For the text-containing cell, return its midpoint in (X, Y) coordinate format. 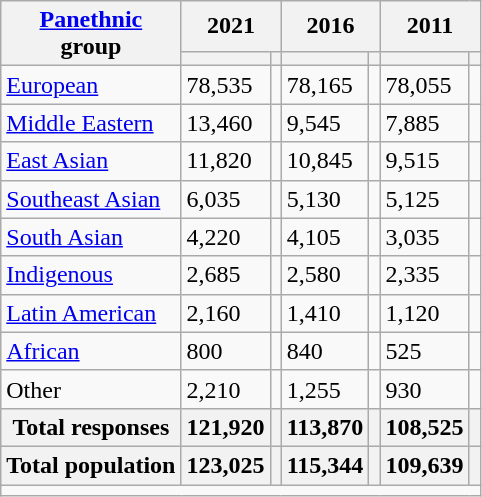
1,120 (424, 313)
121,920 (226, 427)
7,885 (424, 123)
Middle Eastern (91, 123)
5,130 (325, 199)
2,685 (226, 275)
108,525 (424, 427)
5,125 (424, 199)
Other (91, 389)
930 (424, 389)
Latin American (91, 313)
Panethnicgroup (91, 34)
115,344 (325, 465)
78,535 (226, 85)
Southeast Asian (91, 199)
Total population (91, 465)
800 (226, 351)
113,870 (325, 427)
9,515 (424, 161)
4,105 (325, 237)
Total responses (91, 427)
2,210 (226, 389)
1,410 (325, 313)
Indigenous (91, 275)
2,335 (424, 275)
11,820 (226, 161)
European (91, 85)
78,165 (325, 85)
African (91, 351)
6,035 (226, 199)
9,545 (325, 123)
2,160 (226, 313)
South Asian (91, 237)
525 (424, 351)
109,639 (424, 465)
East Asian (91, 161)
78,055 (424, 85)
2,580 (325, 275)
2011 (430, 26)
2021 (231, 26)
840 (325, 351)
13,460 (226, 123)
4,220 (226, 237)
123,025 (226, 465)
2016 (330, 26)
1,255 (325, 389)
10,845 (325, 161)
3,035 (424, 237)
